Find where the given text appears and provide that cell's center as [x, y] coordinate. 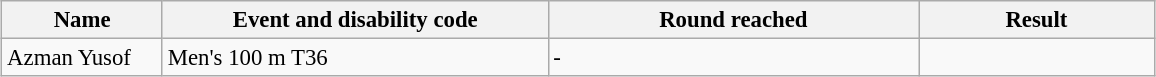
Event and disability code [355, 20]
Name [82, 20]
Men's 100 m T36 [355, 58]
Round reached [734, 20]
- [734, 58]
Azman Yusof [82, 58]
Result [1037, 20]
